Capture the cell that displays the provided text and extract its (x, y) central coordinate. 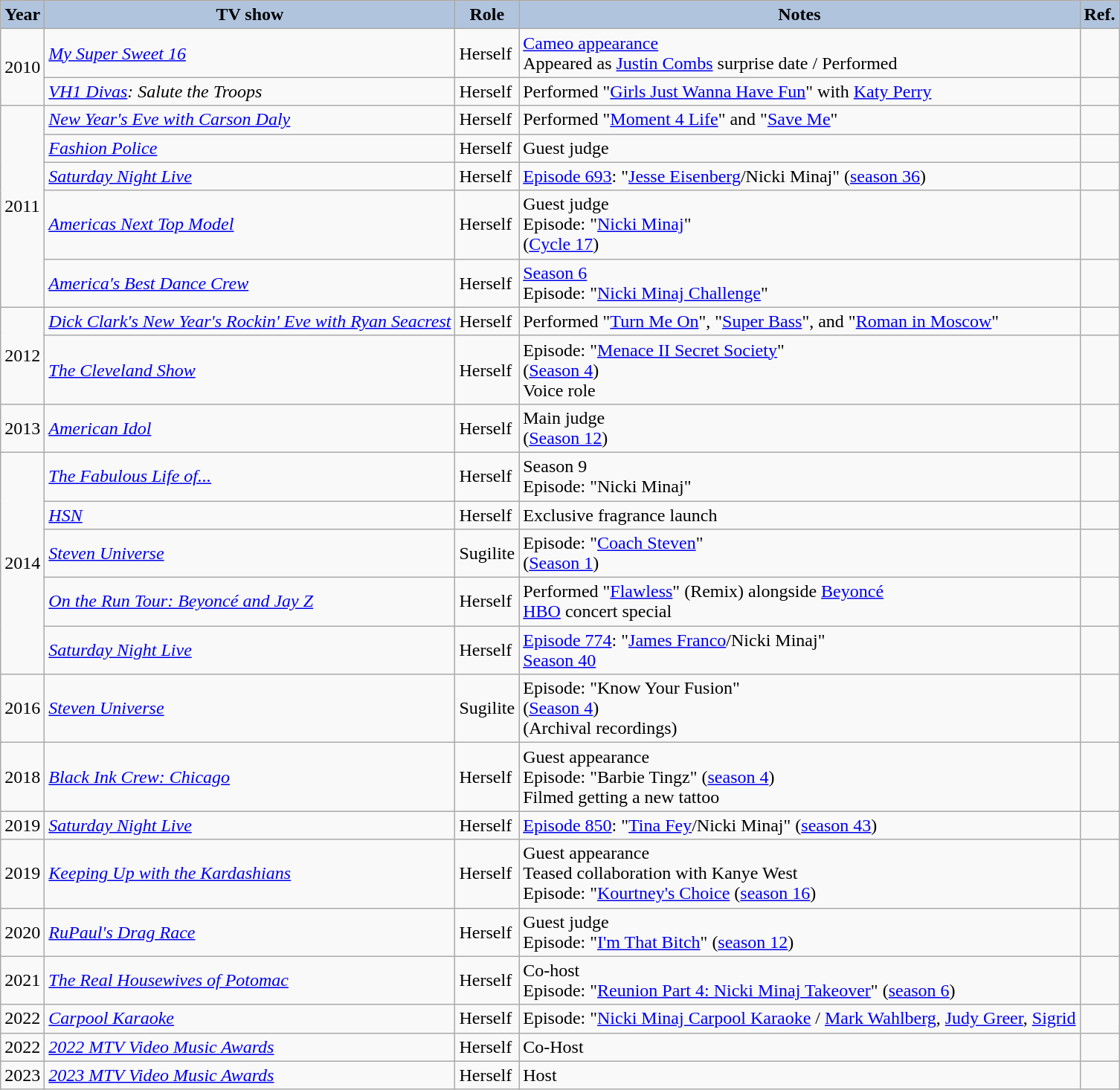
Year (22, 15)
Carpool Karaoke (250, 1019)
Guest judgeEpisode: "Nicki Minaj"(Cycle 17) (799, 225)
Host (799, 1075)
Season 9Episode: "Nicki Minaj" (799, 476)
Episode: "Menace II Secret Society"(Season 4)Voice role (799, 370)
Guest judgeEpisode: "I'm That Bitch" (season 12) (799, 932)
On the Run Tour: Beyoncé and Jay Z (250, 602)
Co-hostEpisode: "Reunion Part 4: Nicki Minaj Takeover" (season 6) (799, 980)
HSN (250, 515)
Main judge(Season 12) (799, 428)
2014 (22, 563)
Cameo appearanceAppeared as Justin Combs surprise date / Performed (799, 54)
Guest appearanceEpisode: "Barbie Tingz" (season 4)Filmed getting a new tattoo (799, 777)
My Super Sweet 16 (250, 54)
2020 (22, 932)
Ref. (1099, 15)
Black Ink Crew: Chicago (250, 777)
2018 (22, 777)
2021 (22, 980)
Performed "Moment 4 Life" and "Save Me" (799, 120)
America's Best Dance Crew (250, 283)
2023 (22, 1075)
The Real Housewives of Potomac (250, 980)
Keeping Up with the Kardashians (250, 874)
RuPaul's Drag Race (250, 932)
TV show (250, 15)
Role (487, 15)
2023 MTV Video Music Awards (250, 1075)
The Fabulous Life of... (250, 476)
Exclusive fragrance launch (799, 515)
Dick Clark's New Year's Rockin' Eve with Ryan Seacrest (250, 321)
Performed "Turn Me On", "Super Bass", and "Roman in Moscow" (799, 321)
New Year's Eve with Carson Daly (250, 120)
Guest judge (799, 148)
Episode: "Know Your Fusion"(Season 4)(Archival recordings) (799, 709)
2016 (22, 709)
American Idol (250, 428)
Episode 850: "Tina Fey/Nicki Minaj" (season 43) (799, 825)
2011 (22, 207)
Performed "Girls Just Wanna Have Fun" with Katy Perry (799, 91)
The Cleveland Show (250, 370)
Episode 693: "Jesse Eisenberg/Nicki Minaj" (season 36) (799, 176)
Guest appearanceTeased collaboration with Kanye WestEpisode: "Kourtney's Choice (season 16) (799, 874)
2013 (22, 428)
Performed "Flawless" (Remix) alongside BeyoncéHBO concert special (799, 602)
Co-Host (799, 1047)
Fashion Police (250, 148)
Notes (799, 15)
Americas Next Top Model (250, 225)
Season 6Episode: "Nicki Minaj Challenge" (799, 283)
2022 MTV Video Music Awards (250, 1047)
Episode: "Coach Steven"(Season 1) (799, 553)
2012 (22, 355)
VH1 Divas: Salute the Troops (250, 91)
Episode: "Nicki Minaj Carpool Karaoke / Mark Wahlberg, Judy Greer, Sigrid (799, 1019)
2010 (22, 67)
Episode 774: "James Franco/Nicki Minaj"Season 40 (799, 650)
